Identify which cell holds the provided text, then report its [X, Y] central coordinate. 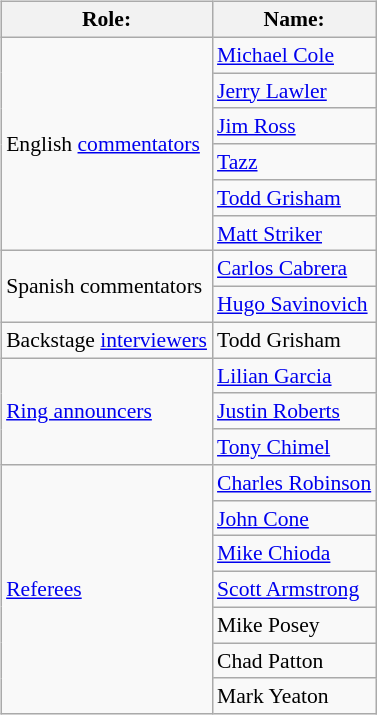
Backstage interviewers [106, 340]
Jim Ross [294, 126]
Matt Striker [294, 233]
Justin Roberts [294, 411]
Carlos Cabrera [294, 269]
Hugo Savinovich [294, 305]
Jerry Lawler [294, 91]
Role: [106, 20]
Mark Yeaton [294, 696]
Mike Posey [294, 625]
John Cone [294, 518]
Scott Armstrong [294, 590]
Tony Chimel [294, 447]
Name: [294, 20]
Tazz [294, 162]
English commentators [106, 144]
Charles Robinson [294, 483]
Referees [106, 590]
Mike Chioda [294, 554]
Michael Cole [294, 55]
Spanish commentators [106, 286]
Chad Patton [294, 661]
Lilian Garcia [294, 376]
Ring announcers [106, 412]
